Determine the (X, Y) coordinate at the center of the cell enclosing the given text.  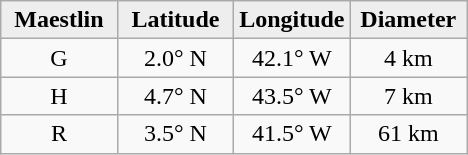
3.5° N (175, 134)
61 km (408, 134)
4 km (408, 58)
Longitude (292, 20)
G (59, 58)
Maestlin (59, 20)
4.7° N (175, 96)
2.0° N (175, 58)
41.5° W (292, 134)
43.5° W (292, 96)
Diameter (408, 20)
H (59, 96)
Latitude (175, 20)
42.1° W (292, 58)
7 km (408, 96)
R (59, 134)
